Provide the [x, y] coordinate of the cell's center where the given text is located.  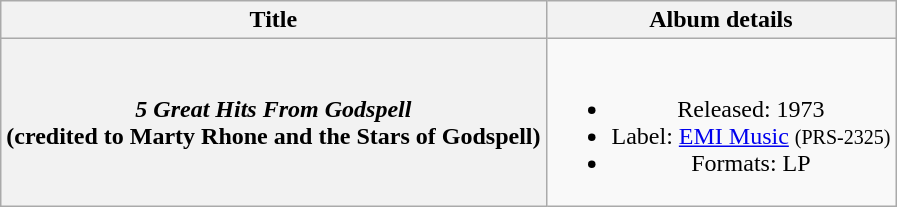
Album details [721, 20]
5 Great Hits From Godspell (credited to Marty Rhone and the Stars of Godspell) [274, 122]
Title [274, 20]
Released: 1973Label: EMI Music (PRS-2325)Formats: LP [721, 122]
